Scan for the cell matching the given text and deliver its (X, Y) coordinate at center. 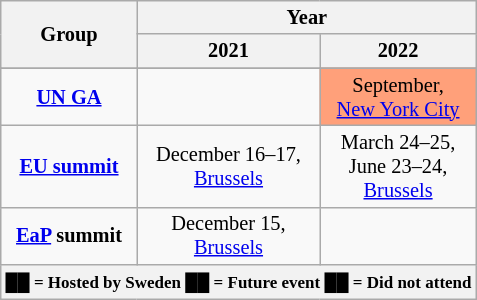
EU summit (69, 166)
Group (69, 34)
██ = Hosted by Sweden ██ = Future event ██ = Did not attend (239, 282)
2022 (398, 51)
September, New York City (398, 97)
EaP summit (69, 236)
2021 (228, 51)
Year (306, 17)
March 24–25,June 23–24, Brussels (398, 166)
UN GA (69, 97)
December 15, Brussels (228, 236)
December 16–17, Brussels (228, 166)
